Output the (X, Y) coordinate of the center of the cell containing the given text.  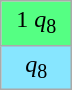
1 q8 (36, 23)
q8 (36, 67)
